Return (X, Y) of the center of cell containing provided text 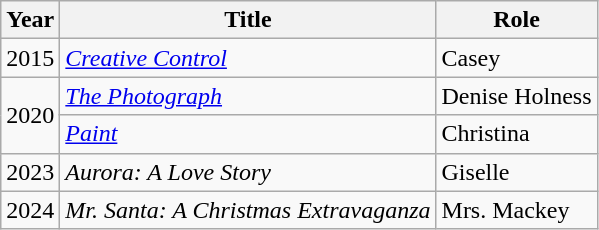
Role (516, 20)
The Photograph (248, 96)
Casey (516, 58)
2015 (30, 58)
Paint (248, 134)
Year (30, 20)
2020 (30, 115)
Creative Control (248, 58)
Mrs. Mackey (516, 210)
Christina (516, 134)
Giselle (516, 172)
Denise Holness (516, 96)
2023 (30, 172)
Title (248, 20)
2024 (30, 210)
Mr. Santa: A Christmas Extravaganza (248, 210)
Aurora: A Love Story (248, 172)
